Find where the given text appears and provide that cell's center as [X, Y] coordinate. 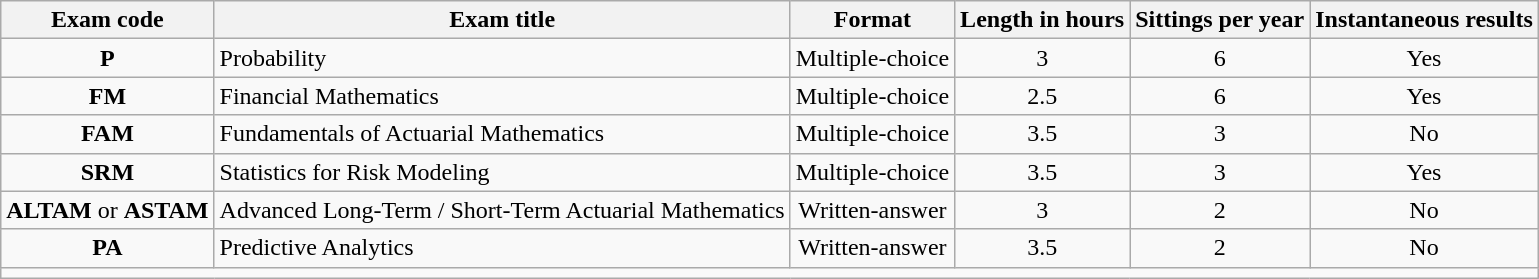
Exam code [108, 20]
Statistics for Risk Modeling [502, 172]
Advanced Long-Term / Short-Term Actuarial Mathematics [502, 210]
Exam title [502, 20]
FM [108, 96]
Financial Mathematics [502, 96]
ALTAM or ASTAM [108, 210]
PA [108, 248]
Instantaneous results [1424, 20]
Probability [502, 58]
Length in hours [1042, 20]
Predictive Analytics [502, 248]
Sittings per year [1220, 20]
FAM [108, 134]
SRM [108, 172]
2.5 [1042, 96]
Format [872, 20]
Fundamentals of Actuarial Mathematics [502, 134]
P [108, 58]
